Return the [x, y] coordinate for the center point of the cell that contains the specified text.  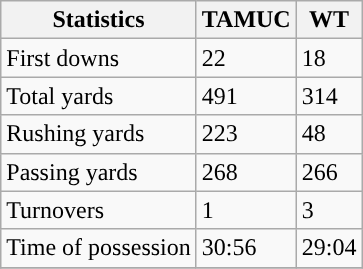
Total yards [99, 96]
266 [329, 172]
Time of possession [99, 248]
268 [246, 172]
491 [246, 96]
22 [246, 58]
WT [329, 20]
18 [329, 58]
First downs [99, 58]
Passing yards [99, 172]
Statistics [99, 20]
314 [329, 96]
3 [329, 210]
30:56 [246, 248]
48 [329, 134]
29:04 [329, 248]
223 [246, 134]
Turnovers [99, 210]
Rushing yards [99, 134]
1 [246, 210]
TAMUC [246, 20]
